Search for the cell housing the specified text and yield its [X, Y] center coordinate. 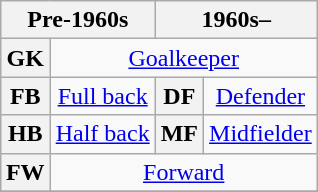
HB [25, 134]
Pre-1960s [78, 20]
FB [25, 96]
Full back [102, 96]
Forward [184, 172]
MF [179, 134]
Goalkeeper [184, 58]
Half back [102, 134]
1960s– [236, 20]
FW [25, 172]
GK [25, 58]
Midfielder [261, 134]
Defender [261, 96]
DF [179, 96]
